Extract the (X, Y) coordinate from the center of the cell holding the provided text.  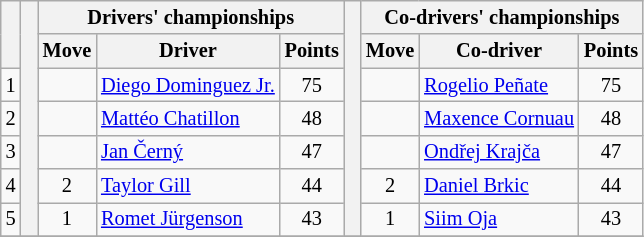
Co-drivers' championships (502, 17)
Siim Oja (499, 219)
Daniel Brkic (499, 186)
Rogelio Peñate (499, 85)
4 (11, 186)
Drivers' championships (191, 17)
Driver (188, 51)
5 (11, 219)
Ondřej Krajča (499, 152)
Mattéo Chatillon (188, 118)
3 (11, 152)
Maxence Cornuau (499, 118)
Co-driver (499, 51)
Diego Dominguez Jr. (188, 85)
Taylor Gill (188, 186)
Jan Černý (188, 152)
Romet Jürgenson (188, 219)
